Extract the [X, Y] coordinate from the center of the cell holding the provided text.  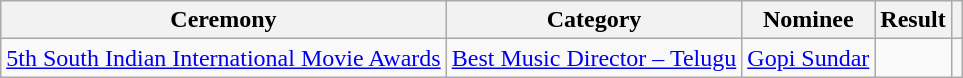
Result [913, 20]
Ceremony [224, 20]
5th South Indian International Movie Awards [224, 58]
Nominee [808, 20]
Gopi Sundar [808, 58]
Best Music Director – Telugu [594, 58]
Category [594, 20]
